Return the (x, y) coordinate for the center point of the cell that contains the specified text.  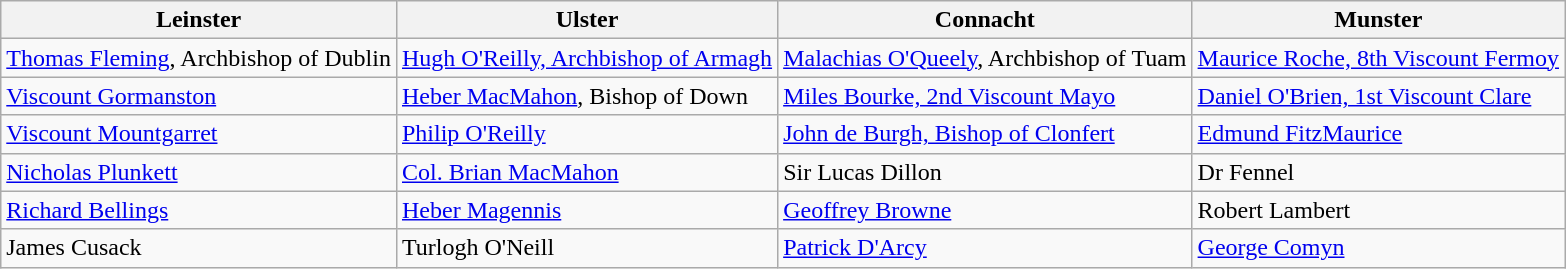
Miles Bourke, 2nd Viscount Mayo (985, 96)
Col. Brian MacMahon (586, 172)
Patrick D'Arcy (985, 248)
Connacht (985, 20)
Munster (1378, 20)
Viscount Mountgarret (199, 134)
Philip O'Reilly (586, 134)
John de Burgh, Bishop of Clonfert (985, 134)
Ulster (586, 20)
Maurice Roche, 8th Viscount Fermoy (1378, 58)
Thomas Fleming, Archbishop of Dublin (199, 58)
Dr Fennel (1378, 172)
Sir Lucas Dillon (985, 172)
Geoffrey Browne (985, 210)
Edmund FitzMaurice (1378, 134)
Robert Lambert (1378, 210)
Leinster (199, 20)
Turlogh O'Neill (586, 248)
Heber Magennis (586, 210)
James Cusack (199, 248)
Nicholas Plunkett (199, 172)
Heber MacMahon, Bishop of Down (586, 96)
Daniel O'Brien, 1st Viscount Clare (1378, 96)
Malachias O'Queely, Archbishop of Tuam (985, 58)
Hugh O'Reilly, Archbishop of Armagh (586, 58)
Richard Bellings (199, 210)
George Comyn (1378, 248)
Viscount Gormanston (199, 96)
